Find where the given text appears and provide that cell's center as (x, y) coordinate. 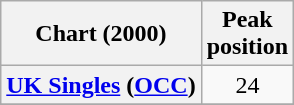
24 (247, 85)
UK Singles (OCC) (101, 85)
Chart (2000) (101, 34)
Peakposition (247, 34)
